Determine the [x, y] coordinate at the center of the cell enclosing the given text.  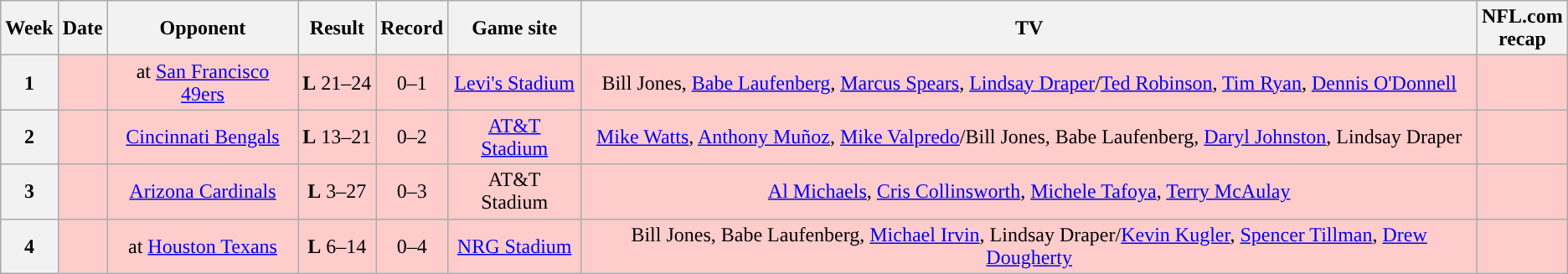
1 [29, 82]
Date [82, 28]
0–3 [412, 191]
L 13–21 [337, 137]
Opponent [203, 28]
0–1 [412, 82]
Record [412, 28]
L 6–14 [337, 246]
0–4 [412, 246]
L 21–24 [337, 82]
L 3–27 [337, 191]
Game site [514, 28]
Bill Jones, Babe Laufenberg, Marcus Spears, Lindsay Draper/Ted Robinson, Tim Ryan, Dennis O'Donnell [1029, 82]
Levi's Stadium [514, 82]
Al Michaels, Cris Collinsworth, Michele Tafoya, Terry McAulay [1029, 191]
Cincinnati Bengals [203, 137]
4 [29, 246]
2 [29, 137]
Week [29, 28]
NRG Stadium [514, 246]
Result [337, 28]
Arizona Cardinals [203, 191]
NFL.comrecap [1522, 28]
3 [29, 191]
TV [1029, 28]
Bill Jones, Babe Laufenberg, Michael Irvin, Lindsay Draper/Kevin Kugler, Spencer Tillman, Drew Dougherty [1029, 246]
Mike Watts, Anthony Muñoz, Mike Valpredo/Bill Jones, Babe Laufenberg, Daryl Johnston, Lindsay Draper [1029, 137]
0–2 [412, 137]
at Houston Texans [203, 246]
at San Francisco 49ers [203, 82]
